Find where the given text appears and provide that cell's center as (X, Y) coordinate. 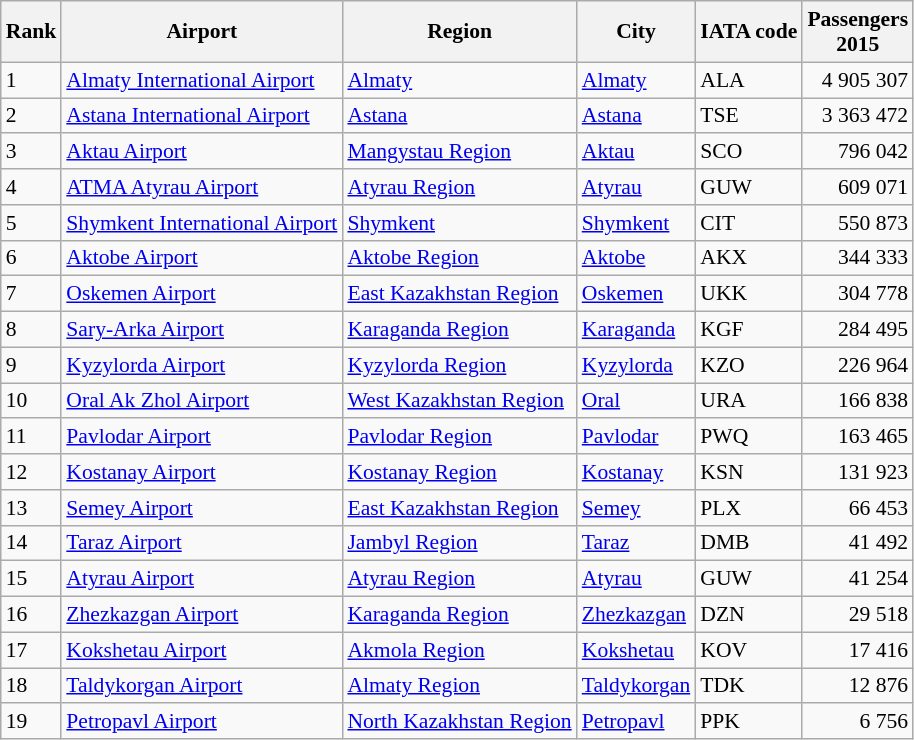
Kyzylorda Airport (202, 365)
Jambyl Region (459, 543)
5 (32, 223)
3 (32, 152)
Aktau Airport (202, 152)
ATMA Atyrau Airport (202, 187)
Pavlodar Region (459, 437)
4 (32, 187)
PWQ (748, 437)
Oskemen Airport (202, 294)
URA (748, 401)
UKK (748, 294)
Rank (32, 32)
PPK (748, 722)
KZO (748, 365)
Zhezkazgan Airport (202, 615)
163 465 (858, 437)
41 492 (858, 543)
Taldykorgan Airport (202, 686)
11 (32, 437)
Atyrau Airport (202, 579)
CIT (748, 223)
304 778 (858, 294)
12 (32, 472)
TDK (748, 686)
2 (32, 116)
DZN (748, 615)
Semey Airport (202, 508)
14 (32, 543)
City (636, 32)
Semey (636, 508)
Astana International Airport (202, 116)
29 518 (858, 615)
Pavlodar Airport (202, 437)
PLX (748, 508)
17 416 (858, 650)
Aktobe Airport (202, 258)
Taldykorgan (636, 686)
North Kazakhstan Region (459, 722)
Region (459, 32)
66 453 (858, 508)
Aktobe Region (459, 258)
TSE (748, 116)
Passengers 2015 (858, 32)
796 042 (858, 152)
16 (32, 615)
13 (32, 508)
41 254 (858, 579)
KSN (748, 472)
550 873 (858, 223)
Kokshetau Airport (202, 650)
18 (32, 686)
Aktobe (636, 258)
8 (32, 330)
Petropavl Airport (202, 722)
Kyzylorda (636, 365)
7 (32, 294)
DMB (748, 543)
Sary-Arka Airport (202, 330)
19 (32, 722)
Oral (636, 401)
Taraz (636, 543)
KGF (748, 330)
KOV (748, 650)
284 495 (858, 330)
1 (32, 80)
9 (32, 365)
344 333 (858, 258)
Taraz Airport (202, 543)
West Kazakhstan Region (459, 401)
AKX (748, 258)
6 756 (858, 722)
166 838 (858, 401)
Kostanay Region (459, 472)
Shymkent International Airport (202, 223)
Kyzylorda Region (459, 365)
Akmola Region (459, 650)
Petropavl (636, 722)
4 905 307 (858, 80)
Airport (202, 32)
Almaty Region (459, 686)
12 876 (858, 686)
Kokshetau (636, 650)
Zhezkazgan (636, 615)
609 071 (858, 187)
SCO (748, 152)
Aktau (636, 152)
6 (32, 258)
Oral Ak Zhol Airport (202, 401)
226 964 (858, 365)
Kostanay (636, 472)
Oskemen (636, 294)
131 923 (858, 472)
Karaganda (636, 330)
Mangystau Region (459, 152)
10 (32, 401)
Pavlodar (636, 437)
17 (32, 650)
Kostanay Airport (202, 472)
15 (32, 579)
3 363 472 (858, 116)
IATA code (748, 32)
ALA (748, 80)
Almaty International Airport (202, 80)
